From the cell containing the given text, extract its center point as [X, Y] coordinate. 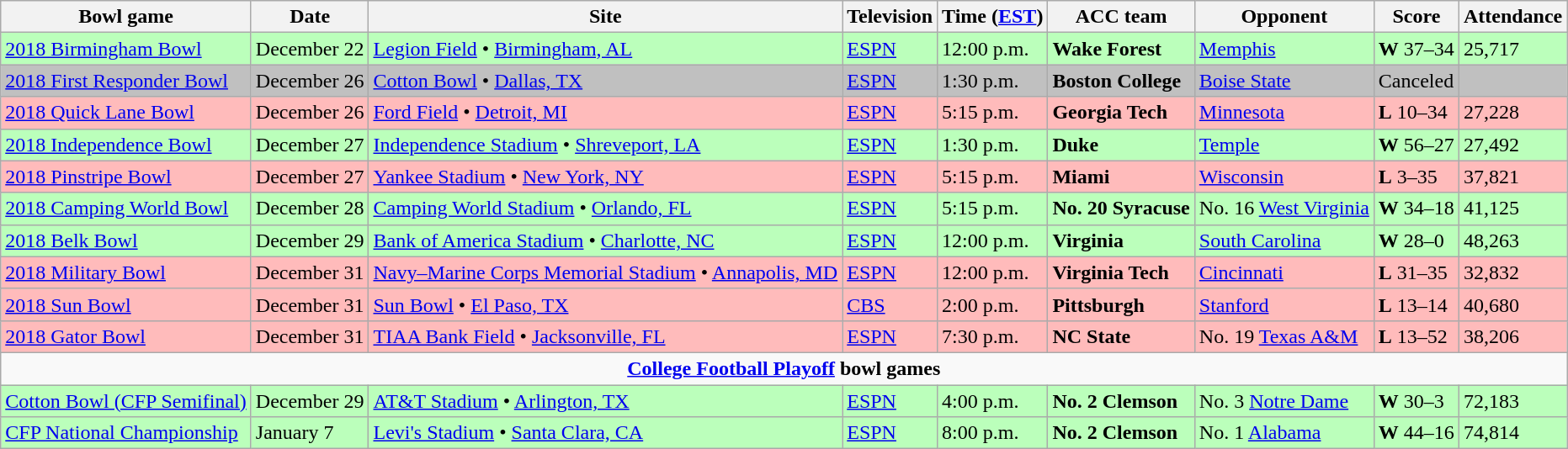
2018 Pinstripe Bowl [126, 177]
ACC team [1121, 17]
W 56–27 [1416, 145]
Wake Forest [1121, 49]
Independence Stadium • Shreveport, LA [606, 145]
W 37–34 [1416, 49]
2018 Belk Bowl [126, 240]
Boston College [1121, 81]
2018 Quick Lane Bowl [126, 113]
Pittsburgh [1121, 304]
College Football Playoff bowl games [784, 368]
41,125 [1512, 209]
Cotton Bowl • Dallas, TX [606, 81]
Yankee Stadium • New York, NY [606, 177]
Minnesota [1284, 113]
W 44–16 [1416, 433]
Score [1416, 17]
4:00 p.m. [993, 401]
AT&T Stadium • Arlington, TX [606, 401]
32,832 [1512, 272]
Georgia Tech [1121, 113]
Television [890, 17]
Ford Field • Detroit, MI [606, 113]
2018 Birmingham Bowl [126, 49]
W 30–3 [1416, 401]
No. 1 Alabama [1284, 433]
Wisconsin [1284, 177]
L 10–34 [1416, 113]
Levi's Stadium • Santa Clara, CA [606, 433]
Stanford [1284, 304]
Boise State [1284, 81]
2018 Military Bowl [126, 272]
2018 Gator Bowl [126, 336]
CFP National Championship [126, 433]
Memphis [1284, 49]
Legion Field • Birmingham, AL [606, 49]
8:00 p.m. [993, 433]
No. 20 Syracuse [1121, 209]
Bowl game [126, 17]
27,228 [1512, 113]
TIAA Bank Field • Jacksonville, FL [606, 336]
No. 3 Notre Dame [1284, 401]
January 7 [310, 433]
December 22 [310, 49]
74,814 [1512, 433]
40,680 [1512, 304]
CBS [890, 304]
L 3–35 [1416, 177]
48,263 [1512, 240]
Virginia Tech [1121, 272]
7:30 p.m. [993, 336]
Cincinnati [1284, 272]
Attendance [1512, 17]
NC State [1121, 336]
W 34–18 [1416, 209]
L 13–14 [1416, 304]
25,717 [1512, 49]
L 31–35 [1416, 272]
Miami [1121, 177]
Camping World Stadium • Orlando, FL [606, 209]
L 13–52 [1416, 336]
2:00 p.m. [993, 304]
38,206 [1512, 336]
Time (EST) [993, 17]
Bank of America Stadium • Charlotte, NC [606, 240]
2018 Camping World Bowl [126, 209]
No. 19 Texas A&M [1284, 336]
Site [606, 17]
W 28–0 [1416, 240]
Opponent [1284, 17]
Temple [1284, 145]
37,821 [1512, 177]
Canceled [1416, 81]
72,183 [1512, 401]
South Carolina [1284, 240]
Cotton Bowl (CFP Semifinal) [126, 401]
Sun Bowl • El Paso, TX [606, 304]
2018 Sun Bowl [126, 304]
Duke [1121, 145]
No. 16 West Virginia [1284, 209]
2018 First Responder Bowl [126, 81]
2018 Independence Bowl [126, 145]
Navy–Marine Corps Memorial Stadium • Annapolis, MD [606, 272]
December 28 [310, 209]
Date [310, 17]
Virginia [1121, 240]
27,492 [1512, 145]
